From the cell containing the given text, extract its center point as (X, Y) coordinate. 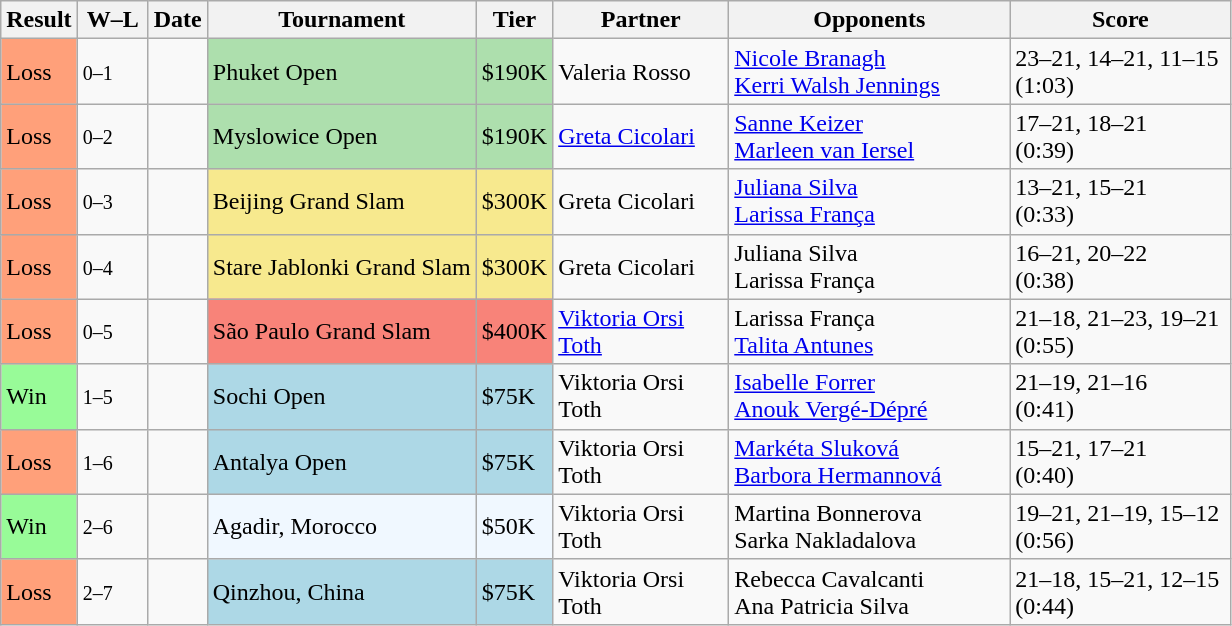
Partner (641, 20)
Phuket Open (342, 72)
2–6 (112, 526)
21–18, 21–23, 19–21(0:55) (1120, 332)
Date (178, 20)
13–21, 15–21(0:33) (1120, 202)
São Paulo Grand Slam (342, 332)
2–7 (112, 592)
Qinzhou, China (342, 592)
Result (39, 20)
Larissa França Talita Antunes (870, 332)
$400K (514, 332)
Stare Jablonki Grand Slam (342, 266)
$50K (514, 526)
0–1 (112, 72)
Score (1120, 20)
Isabelle Forrer Anouk Vergé-Dépré (870, 396)
Sanne Keizer Marleen van Iersel (870, 136)
0–5 (112, 332)
Tournament (342, 20)
Nicole Branagh Kerri Walsh Jennings (870, 72)
Myslowice Open (342, 136)
Agadir, Morocco (342, 526)
21–19, 21–16(0:41) (1120, 396)
17–21, 18–21(0:39) (1120, 136)
15–21, 17–21(0:40) (1120, 462)
0–3 (112, 202)
Tier (514, 20)
Opponents (870, 20)
0–4 (112, 266)
1–5 (112, 396)
19–21, 21–19, 15–12(0:56) (1120, 526)
Antalya Open (342, 462)
Martina Bonnerova Sarka Nakladalova (870, 526)
W–L (112, 20)
Beijing Grand Slam (342, 202)
Rebecca Cavalcanti Ana Patricia Silva (870, 592)
Markéta Sluková Barbora Hermannová (870, 462)
Sochi Open (342, 396)
Valeria Rosso (641, 72)
0–2 (112, 136)
23–21, 14–21, 11–15(1:03) (1120, 72)
21–18, 15–21, 12–15(0:44) (1120, 592)
1–6 (112, 462)
16–21, 20–22(0:38) (1120, 266)
